Identify which cell holds the provided text, then report its (x, y) central coordinate. 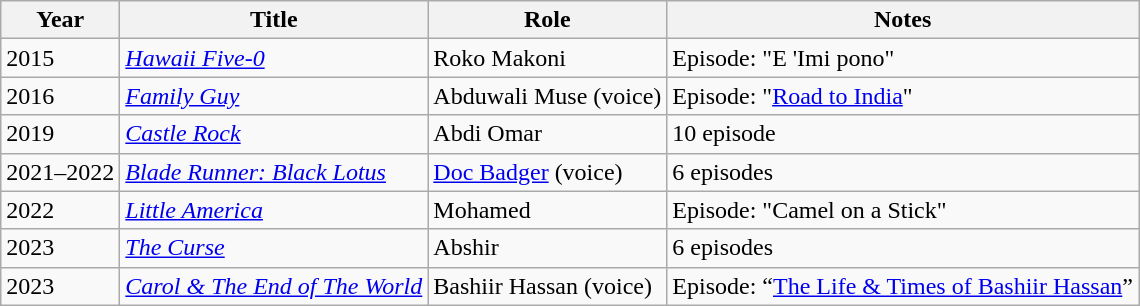
Bashiir Hassan (voice) (548, 286)
2022 (60, 210)
The Curse (274, 248)
Title (274, 20)
Episode: “The Life & Times of Bashiir Hassan” (903, 286)
10 episode (903, 134)
Little America (274, 210)
Episode: "Road to India" (903, 96)
2021–2022 (60, 172)
Mohamed (548, 210)
Hawaii Five-0 (274, 58)
Blade Runner: Black Lotus (274, 172)
Year (60, 20)
2019 (60, 134)
Family Guy (274, 96)
Episode: "Camel on a Stick" (903, 210)
Episode: "E 'Imi pono" (903, 58)
Notes (903, 20)
Roko Makoni (548, 58)
Role (548, 20)
Abduwali Muse (voice) (548, 96)
Abshir (548, 248)
Doc Badger (voice) (548, 172)
2016 (60, 96)
Castle Rock (274, 134)
2015 (60, 58)
Carol & The End of The World (274, 286)
Abdi Omar (548, 134)
